Determine the [X, Y] coordinate at the center of the cell enclosing the given text.  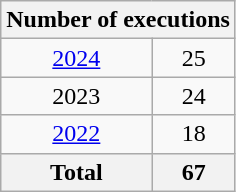
2023 [76, 96]
24 [194, 96]
Total [76, 172]
Number of executions [118, 20]
2024 [76, 58]
2022 [76, 134]
67 [194, 172]
18 [194, 134]
25 [194, 58]
